Locate the cell with the specified text and output its [x, y] center coordinate. 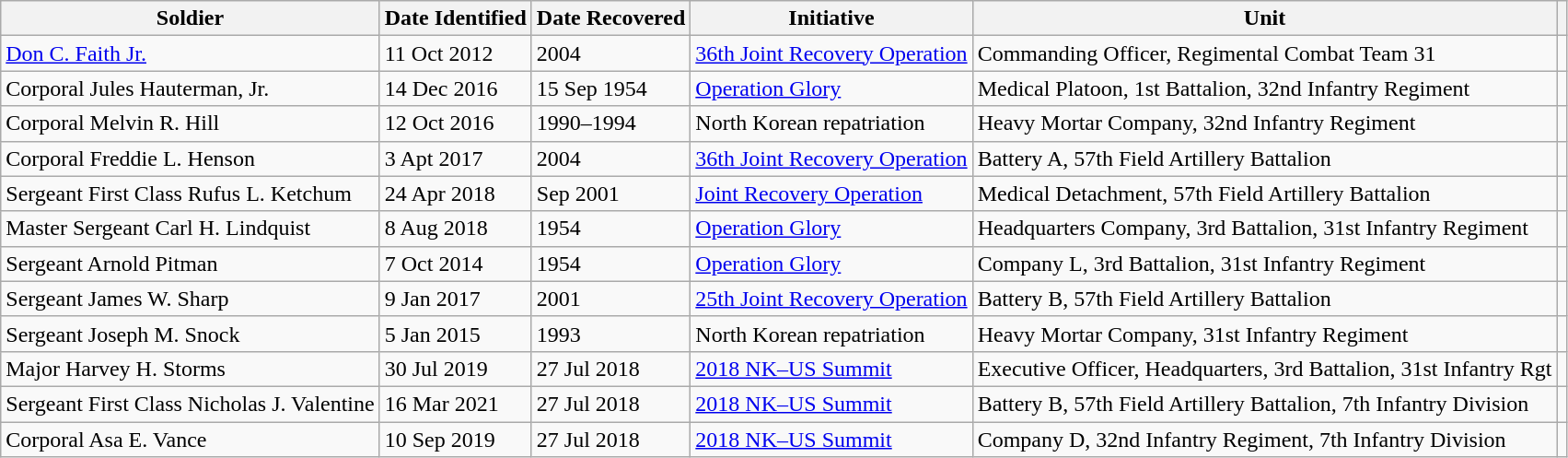
Executive Officer, Headquarters, 3rd Battalion, 31st Infantry Rgt [1265, 369]
5 Jan 2015 [455, 334]
Sep 2001 [611, 194]
Battery B, 57th Field Artillery Battalion, 7th Infantry Division [1265, 404]
11 Oct 2012 [455, 53]
Sergeant Arnold Pitman [190, 264]
Master Sergeant Carl H. Lindquist [190, 229]
10 Sep 2019 [455, 440]
Sergeant James W. Sharp [190, 299]
2001 [611, 299]
Medical Platoon, 1st Battalion, 32nd Infantry Regiment [1265, 88]
12 Oct 2016 [455, 123]
Company D, 32nd Infantry Regiment, 7th Infantry Division [1265, 440]
24 Apr 2018 [455, 194]
Commanding Officer, Regimental Combat Team 31 [1265, 53]
Heavy Mortar Company, 31st Infantry Regiment [1265, 334]
30 Jul 2019 [455, 369]
Sergeant First Class Rufus L. Ketchum [190, 194]
Date Identified [455, 18]
1990–1994 [611, 123]
Don C. Faith Jr. [190, 53]
16 Mar 2021 [455, 404]
Corporal Freddie L. Henson [190, 159]
Battery A, 57th Field Artillery Battalion [1265, 159]
Joint Recovery Operation [831, 194]
Headquarters Company, 3rd Battalion, 31st Infantry Regiment [1265, 229]
Corporal Melvin R. Hill [190, 123]
Medical Detachment, 57th Field Artillery Battalion [1265, 194]
Soldier [190, 18]
Major Harvey H. Storms [190, 369]
25th Joint Recovery Operation [831, 299]
3 Apt 2017 [455, 159]
1993 [611, 334]
Corporal Asa E. Vance [190, 440]
7 Oct 2014 [455, 264]
9 Jan 2017 [455, 299]
8 Aug 2018 [455, 229]
Sergeant First Class Nicholas J. Valentine [190, 404]
Date Recovered [611, 18]
Heavy Mortar Company, 32nd Infantry Regiment [1265, 123]
Company L, 3rd Battalion, 31st Infantry Regiment [1265, 264]
Unit [1265, 18]
14 Dec 2016 [455, 88]
Corporal Jules Hauterman, Jr. [190, 88]
Initiative [831, 18]
Sergeant Joseph M. Snock [190, 334]
15 Sep 1954 [611, 88]
Battery B, 57th Field Artillery Battalion [1265, 299]
